For the text-containing cell, return its midpoint in [x, y] coordinate format. 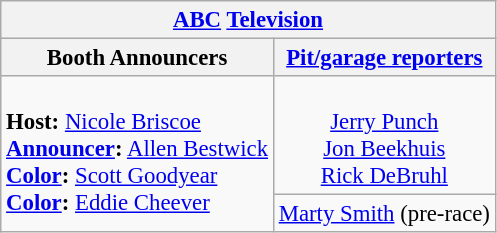
Host: Nicole Briscoe Announcer: Allen Bestwick Color: Scott Goodyear Color: Eddie Cheever [138, 154]
Pit/garage reporters [384, 58]
Jerry PunchJon BeekhuisRick DeBruhl [384, 136]
Booth Announcers [138, 58]
Marty Smith (pre-race) [384, 214]
ABC Television [248, 20]
